For the text-containing cell, return its midpoint in [X, Y] coordinate format. 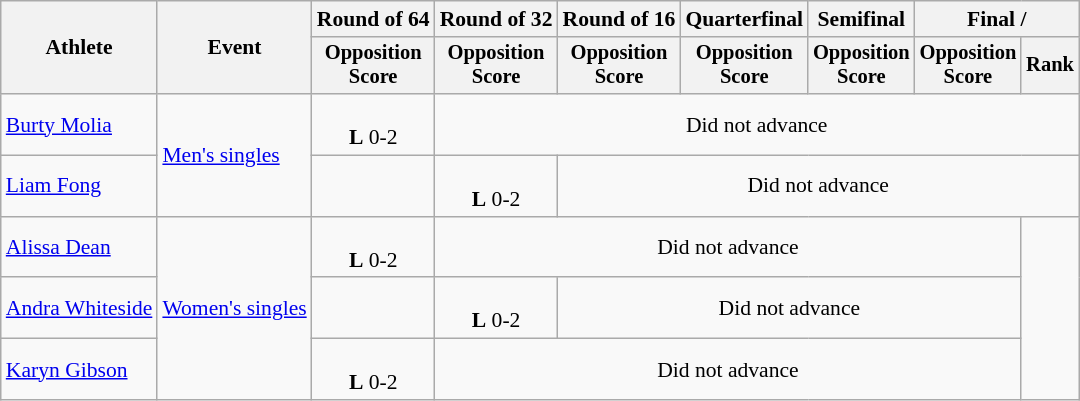
Men's singles [234, 155]
Athlete [80, 48]
Karyn Gibson [80, 370]
Event [234, 48]
Andra Whiteside [80, 308]
Rank [1050, 66]
Semifinal [862, 19]
Round of 64 [374, 19]
Liam Fong [80, 186]
Round of 16 [620, 19]
Women's singles [234, 308]
Quarterfinal [744, 19]
Alissa Dean [80, 248]
Burty Molia [80, 124]
Final / [997, 19]
Round of 32 [496, 19]
